Locate the cell with the specified text and output its [X, Y] center coordinate. 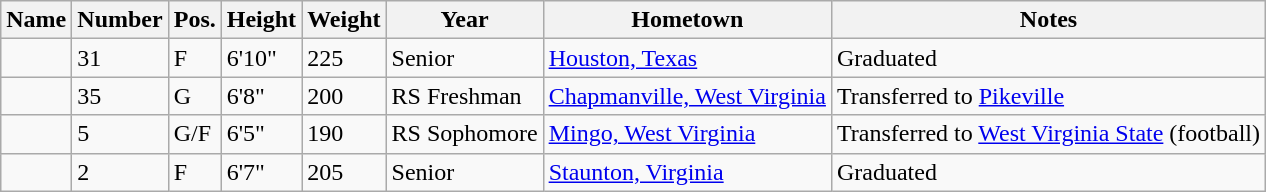
G/F [194, 134]
Chapmanville, West Virginia [687, 96]
205 [344, 172]
RS Freshman [464, 96]
Houston, Texas [687, 58]
Number [120, 20]
Notes [1048, 20]
6'5" [261, 134]
Hometown [687, 20]
Mingo, West Virginia [687, 134]
31 [120, 58]
5 [120, 134]
190 [344, 134]
200 [344, 96]
6'7" [261, 172]
Transferred to West Virginia State (football) [1048, 134]
6'10" [261, 58]
Pos. [194, 20]
Height [261, 20]
6'8" [261, 96]
2 [120, 172]
Transferred to Pikeville [1048, 96]
Staunton, Virginia [687, 172]
G [194, 96]
225 [344, 58]
RS Sophomore [464, 134]
Weight [344, 20]
35 [120, 96]
Year [464, 20]
Name [36, 20]
